Return the (X, Y) coordinate for the center point of the cell that contains the specified text.  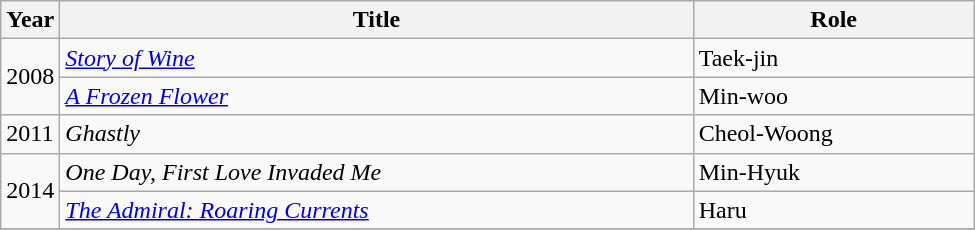
2008 (30, 77)
2011 (30, 134)
Cheol-Woong (834, 134)
Min-woo (834, 96)
The Admiral: Roaring Currents (376, 210)
Year (30, 20)
Taek-jin (834, 58)
A Frozen Flower (376, 96)
Title (376, 20)
2014 (30, 191)
Ghastly (376, 134)
Haru (834, 210)
Min-Hyuk (834, 172)
Story of Wine (376, 58)
One Day, First Love Invaded Me (376, 172)
Role (834, 20)
